Capture the cell that displays the provided text and extract its (X, Y) central coordinate. 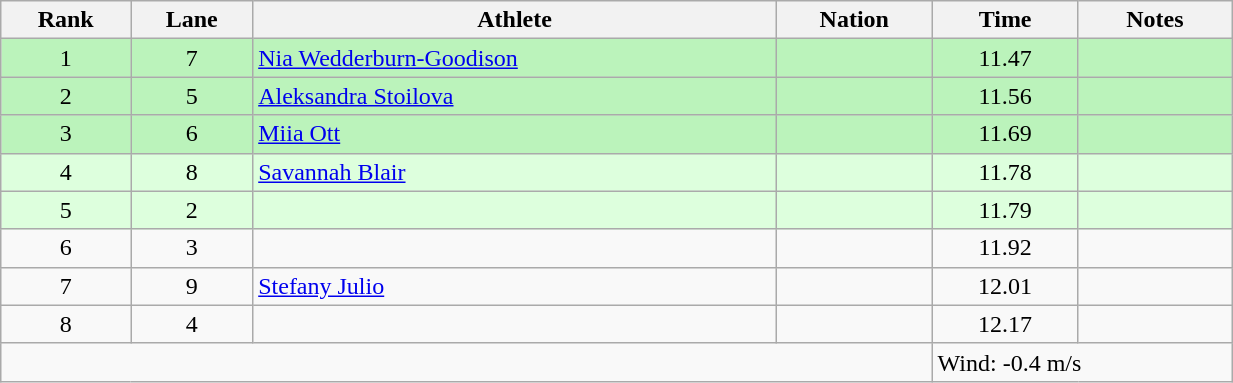
Nation (854, 20)
Stefany Julio (515, 286)
9 (192, 286)
1 (66, 58)
Savannah Blair (515, 172)
Nia Wedderburn-Goodison (515, 58)
Notes (1155, 20)
12.17 (1005, 324)
11.92 (1005, 248)
11.56 (1005, 96)
Wind: -0.4 m/s (1082, 362)
Miia Ott (515, 134)
12.01 (1005, 286)
Time (1005, 20)
Rank (66, 20)
Athlete (515, 20)
11.79 (1005, 210)
Lane (192, 20)
Aleksandra Stoilova (515, 96)
11.69 (1005, 134)
11.47 (1005, 58)
11.78 (1005, 172)
